Output the (x, y) coordinate of the center of the cell containing the given text.  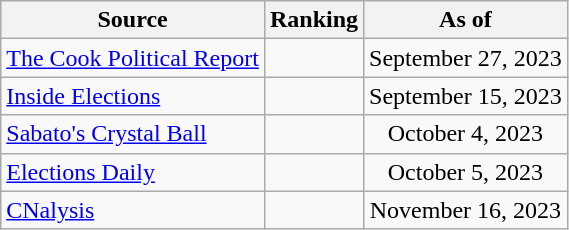
Source (133, 20)
October 4, 2023 (466, 134)
Ranking (314, 20)
Elections Daily (133, 172)
The Cook Political Report (133, 58)
As of (466, 20)
September 27, 2023 (466, 58)
Sabato's Crystal Ball (133, 134)
September 15, 2023 (466, 96)
Inside Elections (133, 96)
CNalysis (133, 210)
November 16, 2023 (466, 210)
October 5, 2023 (466, 172)
